For the text-containing cell, return its midpoint in (x, y) coordinate format. 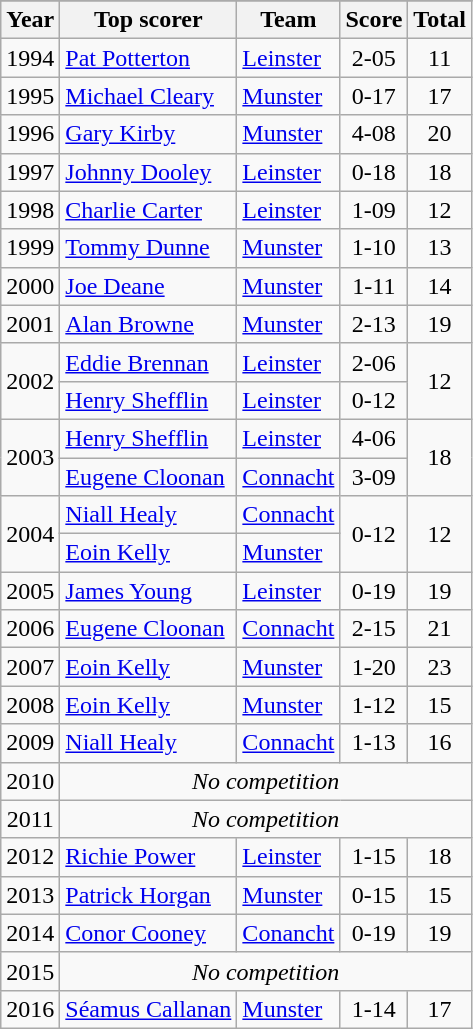
1994 (30, 58)
Top scorer (148, 20)
1-14 (374, 1009)
14 (440, 286)
2-05 (374, 58)
1995 (30, 96)
1-15 (374, 857)
3-09 (374, 477)
1999 (30, 248)
2012 (30, 857)
1-11 (374, 286)
Conancht (288, 933)
Richie Power (148, 857)
Team (288, 20)
Score (374, 20)
Total (440, 20)
1-10 (374, 248)
2016 (30, 1009)
Pat Potterton (148, 58)
20 (440, 134)
Johnny Dooley (148, 172)
2002 (30, 381)
2010 (30, 781)
2015 (30, 971)
0-17 (374, 96)
Year (30, 20)
Eddie Brennan (148, 362)
1996 (30, 134)
4-08 (374, 134)
Tommy Dunne (148, 248)
1-09 (374, 210)
2008 (30, 705)
Charlie Carter (148, 210)
1997 (30, 172)
2014 (30, 933)
1-13 (374, 743)
2011 (30, 819)
2006 (30, 629)
2004 (30, 534)
2000 (30, 286)
Séamus Callanan (148, 1009)
4-06 (374, 438)
0-15 (374, 895)
16 (440, 743)
2013 (30, 895)
Michael Cleary (148, 96)
0-18 (374, 172)
2007 (30, 667)
Joe Deane (148, 286)
2005 (30, 591)
2001 (30, 324)
Alan Browne (148, 324)
Patrick Horgan (148, 895)
23 (440, 667)
2-06 (374, 362)
2009 (30, 743)
2003 (30, 457)
1-20 (374, 667)
2-13 (374, 324)
11 (440, 58)
1998 (30, 210)
James Young (148, 591)
21 (440, 629)
Conor Cooney (148, 933)
13 (440, 248)
1-12 (374, 705)
Gary Kirby (148, 134)
2-15 (374, 629)
